Output the [x, y] coordinate of the center of the cell containing the given text.  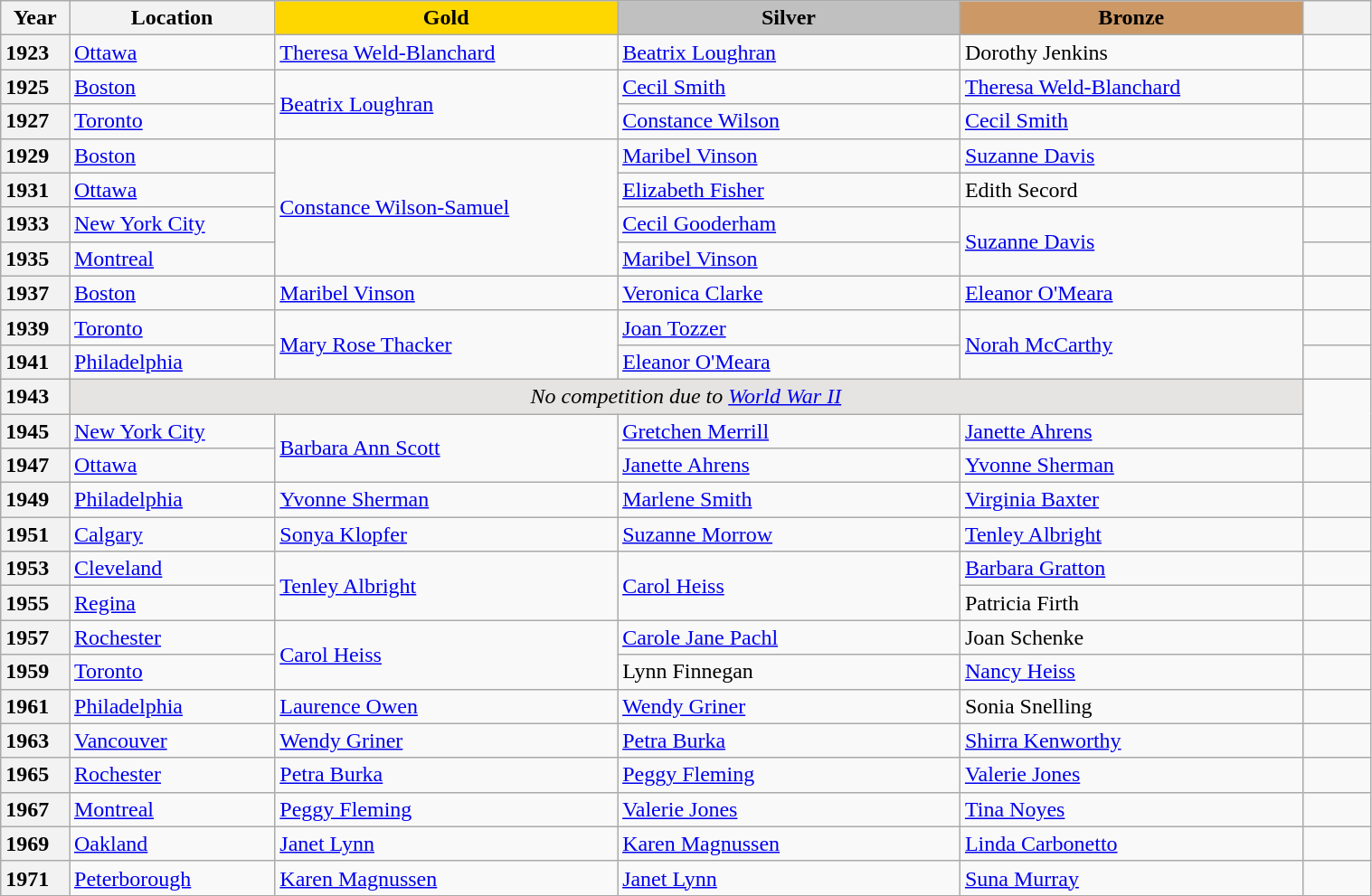
Sonya Klopfer [447, 534]
1925 [35, 87]
1939 [35, 327]
Gretchen Merrill [789, 431]
Location [172, 18]
Peterborough [172, 878]
Tina Noyes [1131, 809]
Patricia Firth [1131, 603]
1941 [35, 362]
Shirra Kenworthy [1131, 740]
Barbara Gratton [1131, 569]
Joan Schenke [1131, 637]
1935 [35, 259]
Elizabeth Fisher [789, 190]
Year [35, 18]
1929 [35, 156]
1927 [35, 121]
Virginia Baxter [1131, 500]
1945 [35, 431]
1971 [35, 878]
Laurence Owen [447, 706]
Lynn Finnegan [789, 672]
1937 [35, 293]
Nancy Heiss [1131, 672]
Bronze [1131, 18]
Constance Wilson-Samuel [447, 207]
Mary Rose Thacker [447, 344]
1961 [35, 706]
1949 [35, 500]
Oakland [172, 844]
1963 [35, 740]
Cecil Gooderham [789, 224]
Suzanne Morrow [789, 534]
1965 [35, 775]
Joan Tozzer [789, 327]
1951 [35, 534]
Marlene Smith [789, 500]
1947 [35, 466]
Barbara Ann Scott [447, 448]
Carole Jane Pachl [789, 637]
Cleveland [172, 569]
Silver [789, 18]
1959 [35, 672]
Edith Secord [1131, 190]
Sonia Snelling [1131, 706]
1931 [35, 190]
1923 [35, 52]
1967 [35, 809]
1955 [35, 603]
Norah McCarthy [1131, 344]
1953 [35, 569]
Vancouver [172, 740]
Regina [172, 603]
1969 [35, 844]
Linda Carbonetto [1131, 844]
No competition due to World War II [686, 396]
1957 [35, 637]
1933 [35, 224]
Dorothy Jenkins [1131, 52]
Calgary [172, 534]
Constance Wilson [789, 121]
1943 [35, 396]
Gold [447, 18]
Veronica Clarke [789, 293]
Suna Murray [1131, 878]
